Detect which cell encompasses the target text, then output its [X, Y] center coordinate. 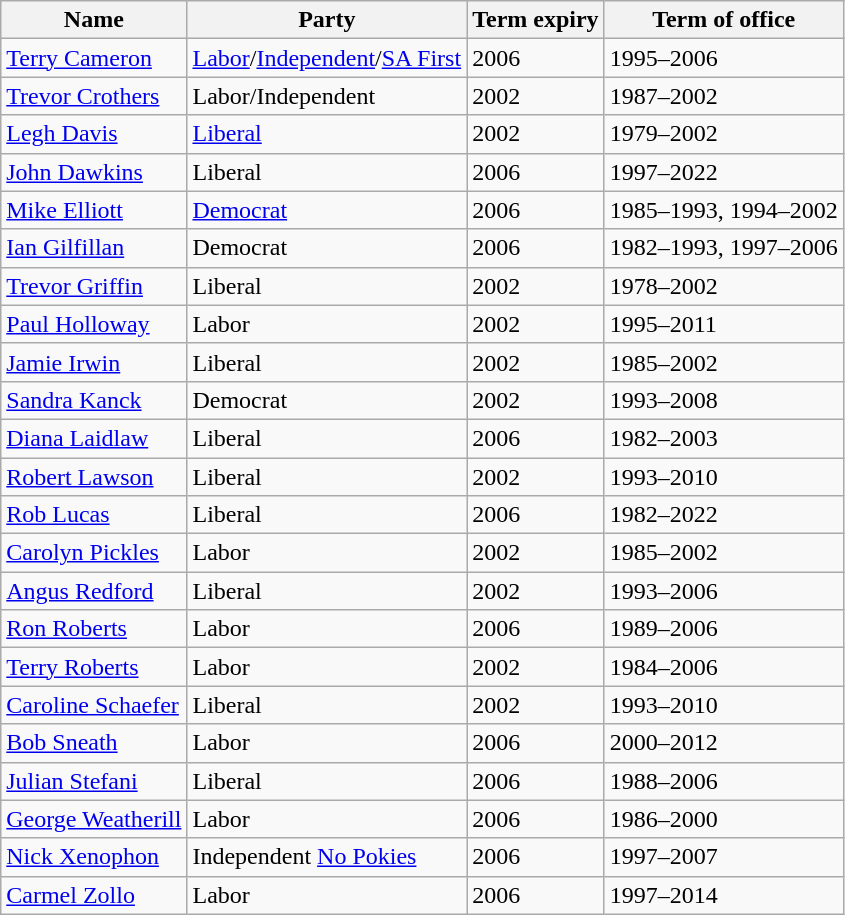
Labor/Independent [327, 96]
George Weatherill [94, 819]
1995–2006 [724, 58]
1997–2022 [724, 172]
1978–2002 [724, 286]
Angus Redford [94, 591]
Carolyn Pickles [94, 553]
Term of office [724, 20]
Carmel Zollo [94, 895]
1989–2006 [724, 629]
1984–2006 [724, 667]
Jamie Irwin [94, 362]
1997–2014 [724, 895]
1986–2000 [724, 819]
Rob Lucas [94, 515]
1995–2011 [724, 324]
Terry Roberts [94, 667]
1993–2008 [724, 400]
Ron Roberts [94, 629]
1982–2022 [724, 515]
Nick Xenophon [94, 857]
2000–2012 [724, 743]
Name [94, 20]
John Dawkins [94, 172]
1982–2003 [724, 438]
Trevor Crothers [94, 96]
1985–1993, 1994–2002 [724, 210]
Paul Holloway [94, 324]
1988–2006 [724, 781]
Caroline Schaefer [94, 705]
Labor/Independent/SA First [327, 58]
Robert Lawson [94, 477]
Sandra Kanck [94, 400]
Bob Sneath [94, 743]
Terry Cameron [94, 58]
Independent No Pokies [327, 857]
1987–2002 [724, 96]
Trevor Griffin [94, 286]
1993–2006 [724, 591]
Julian Stefani [94, 781]
1979–2002 [724, 134]
Mike Elliott [94, 210]
Party [327, 20]
1982–1993, 1997–2006 [724, 248]
Ian Gilfillan [94, 248]
Term expiry [536, 20]
Legh Davis [94, 134]
1997–2007 [724, 857]
Diana Laidlaw [94, 438]
